Return the [X, Y] coordinate for the center point of the cell that contains the specified text.  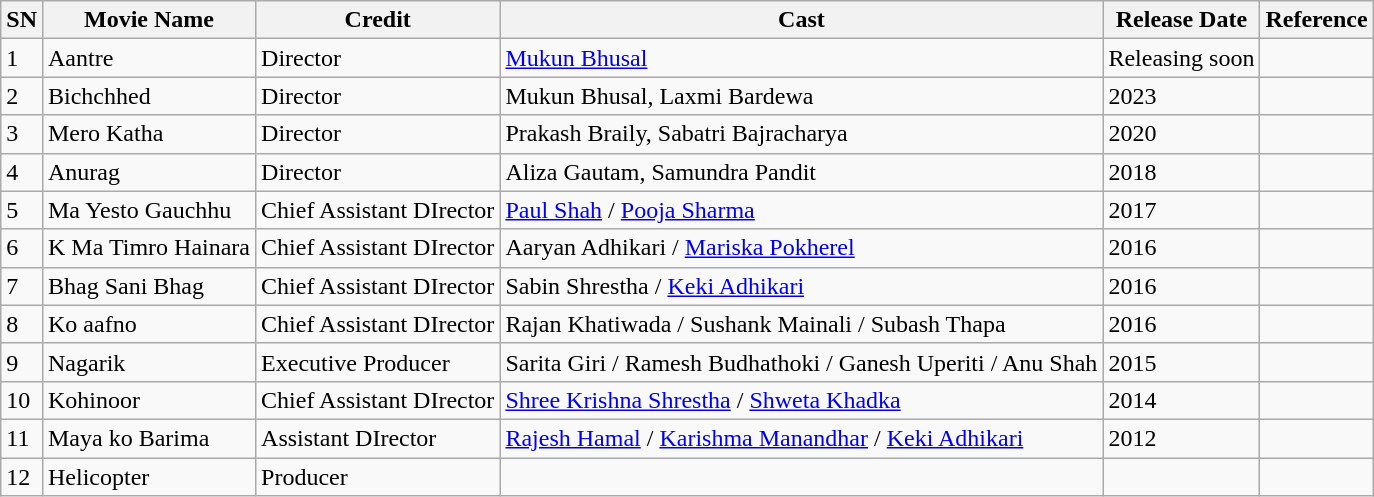
Aaryan Adhikari / Mariska Pokherel [802, 248]
5 [22, 210]
2023 [1182, 96]
Kohinoor [148, 400]
Cast [802, 20]
10 [22, 400]
K Ma Timro Hainara [148, 248]
Mukun Bhusal, Laxmi Bardewa [802, 96]
9 [22, 362]
Sarita Giri / Ramesh Budhathoki / Ganesh Uperiti / Anu Shah [802, 362]
Reference [1316, 20]
8 [22, 324]
Paul Shah / Pooja Sharma [802, 210]
Nagarik [148, 362]
Prakash Braily, Sabatri Bajracharya [802, 134]
Mukun Bhusal [802, 58]
Maya ko Barima [148, 438]
Assistant DIrector [378, 438]
Executive Producer [378, 362]
SN [22, 20]
Releasing soon [1182, 58]
4 [22, 172]
7 [22, 286]
Release Date [1182, 20]
2018 [1182, 172]
11 [22, 438]
6 [22, 248]
Rajan Khatiwada / Sushank Mainali / Subash Thapa [802, 324]
2015 [1182, 362]
Ma Yesto Gauchhu [148, 210]
Anurag [148, 172]
12 [22, 477]
Credit [378, 20]
Aliza Gautam, Samundra Pandit [802, 172]
Helicopter [148, 477]
2017 [1182, 210]
3 [22, 134]
Bhag Sani Bhag [148, 286]
2014 [1182, 400]
Movie Name [148, 20]
Shree Krishna Shrestha / Shweta Khadka [802, 400]
2012 [1182, 438]
2 [22, 96]
Bichchhed [148, 96]
Sabin Shrestha / Keki Adhikari [802, 286]
Aantre [148, 58]
Ko aafno [148, 324]
Producer [378, 477]
2020 [1182, 134]
Rajesh Hamal / Karishma Manandhar / Keki Adhikari [802, 438]
1 [22, 58]
Mero Katha [148, 134]
